Detect which cell encompasses the target text, then output its (x, y) center coordinate. 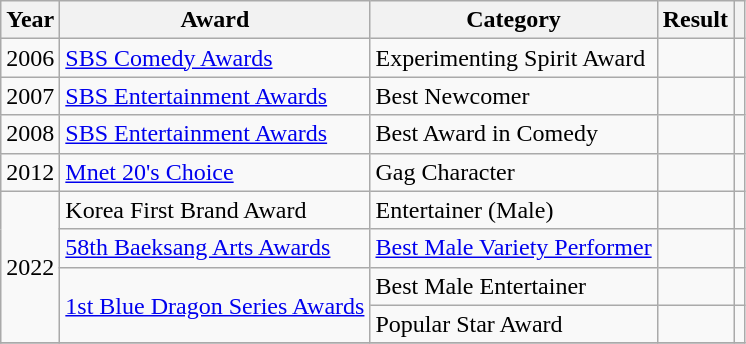
2006 (30, 58)
Year (30, 20)
Category (514, 20)
Award (215, 20)
Best Award in Comedy (514, 134)
Popular Star Award (514, 324)
Mnet 20's Choice (215, 172)
Gag Character (514, 172)
2022 (30, 267)
Best Male Variety Performer (514, 248)
Experimenting Spirit Award (514, 58)
Best Newcomer (514, 96)
Result (695, 20)
SBS Comedy Awards (215, 58)
2007 (30, 96)
Best Male Entertainer (514, 286)
Korea First Brand Award (215, 210)
1st Blue Dragon Series Awards (215, 305)
Entertainer (Male) (514, 210)
2008 (30, 134)
2012 (30, 172)
58th Baeksang Arts Awards (215, 248)
